Return the (x, y) coordinate for the center point of the cell that contains the specified text.  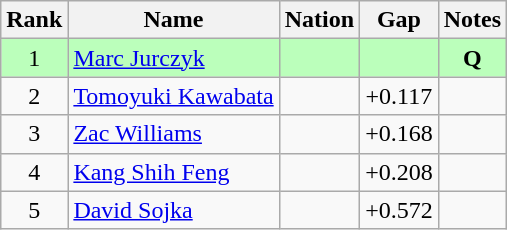
+0.117 (400, 96)
3 (34, 134)
Kang Shih Feng (174, 172)
Name (174, 20)
4 (34, 172)
Tomoyuki Kawabata (174, 96)
Nation (319, 20)
+0.208 (400, 172)
1 (34, 58)
Rank (34, 20)
+0.572 (400, 210)
Q (472, 58)
+0.168 (400, 134)
David Sojka (174, 210)
Notes (472, 20)
2 (34, 96)
Marc Jurczyk (174, 58)
5 (34, 210)
Gap (400, 20)
Zac Williams (174, 134)
